Provide the [x, y] coordinate of the cell's center where the given text is located.  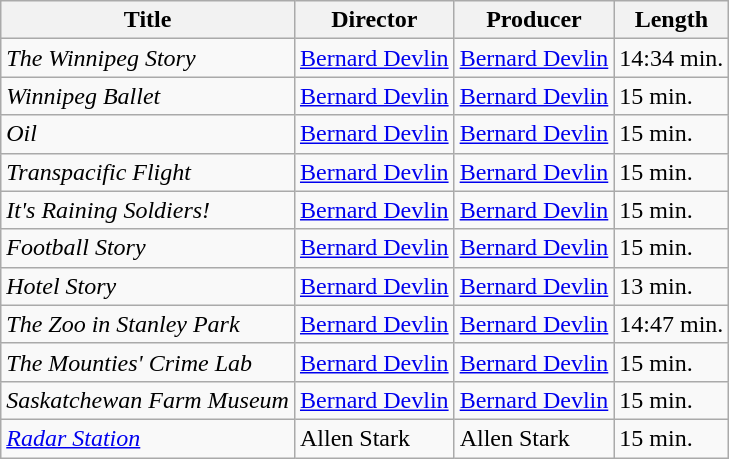
It's Raining Soldiers! [148, 210]
Title [148, 20]
Length [672, 20]
13 min. [672, 286]
Radar Station [148, 438]
Football Story [148, 248]
Oil [148, 134]
Director [374, 20]
The Winnipeg Story [148, 58]
Winnipeg Ballet [148, 96]
The Zoo in Stanley Park [148, 324]
14:34 min. [672, 58]
Saskatchewan Farm Museum [148, 400]
14:47 min. [672, 324]
Producer [534, 20]
Transpacific Flight [148, 172]
Hotel Story [148, 286]
The Mounties' Crime Lab [148, 362]
